Search for the cell housing the specified text and yield its [x, y] center coordinate. 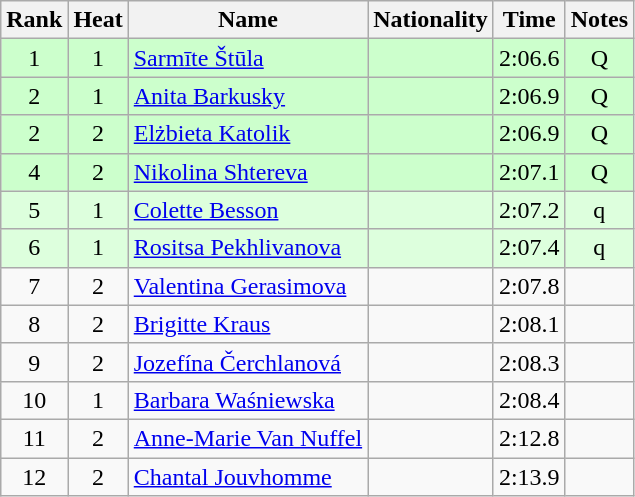
2:07.8 [529, 286]
2:08.3 [529, 362]
Rank [34, 20]
2:07.2 [529, 210]
Colette Besson [248, 210]
8 [34, 324]
Sarmīte Štūla [248, 58]
Notes [599, 20]
4 [34, 172]
6 [34, 248]
Anne-Marie Van Nuffel [248, 438]
2:07.4 [529, 248]
2:13.9 [529, 477]
Valentina Gerasimova [248, 286]
Elżbieta Katolik [248, 134]
Time [529, 20]
Jozefína Čerchlanová [248, 362]
2:08.1 [529, 324]
Name [248, 20]
Nikolina Shtereva [248, 172]
Anita Barkusky [248, 96]
7 [34, 286]
2:07.1 [529, 172]
Chantal Jouvhomme [248, 477]
Nationality [431, 20]
9 [34, 362]
Brigitte Kraus [248, 324]
10 [34, 400]
Barbara Waśniewska [248, 400]
12 [34, 477]
2:12.8 [529, 438]
2:08.4 [529, 400]
Rositsa Pekhlivanova [248, 248]
Heat [98, 20]
5 [34, 210]
11 [34, 438]
2:06.6 [529, 58]
